Provide the [x, y] coordinate of the cell's center where the given text is located.  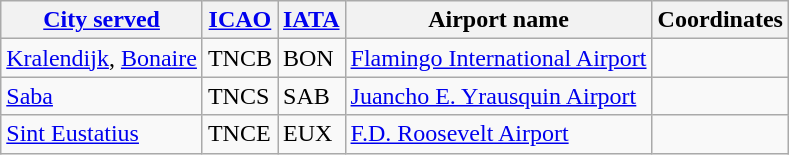
Kralendijk, Bonaire [102, 58]
Airport name [498, 20]
Flamingo International Airport [498, 58]
Juancho E. Yrausquin Airport [498, 96]
Sint Eustatius [102, 134]
TNCS [240, 96]
IATA [312, 20]
TNCB [240, 58]
TNCE [240, 134]
F.D. Roosevelt Airport [498, 134]
Coordinates [720, 20]
Saba [102, 96]
City served [102, 20]
SAB [312, 96]
BON [312, 58]
EUX [312, 134]
ICAO [240, 20]
